Pinpoint the cell where the given text exists, returning its (X, Y) midpoint coordinate. 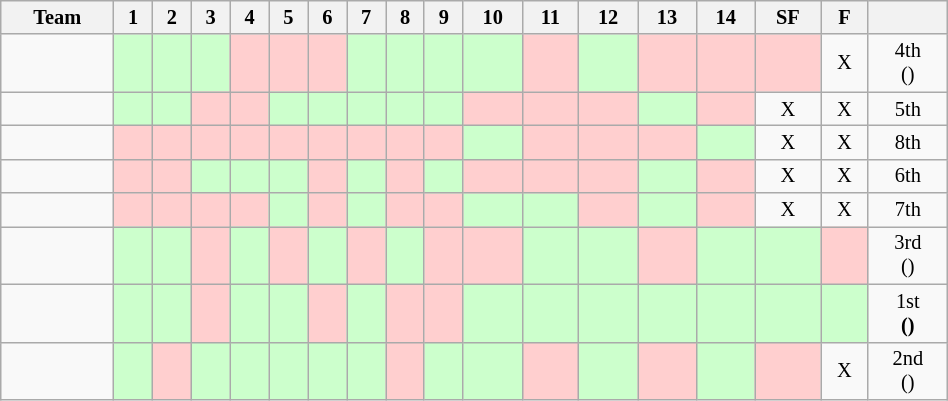
1st() (908, 313)
SF (788, 17)
Team (58, 17)
6 (328, 17)
7th (908, 210)
4 (250, 17)
6th (908, 176)
14 (726, 17)
4th() (908, 63)
12 (608, 17)
F (845, 17)
5th (908, 109)
8 (406, 17)
3rd() (908, 255)
2 (172, 17)
3 (210, 17)
5 (288, 17)
11 (550, 17)
10 (492, 17)
7 (366, 17)
2nd() (908, 371)
1 (134, 17)
9 (444, 17)
13 (668, 17)
8th (908, 142)
